Output the (X, Y) coordinate of the center of the cell containing the given text.  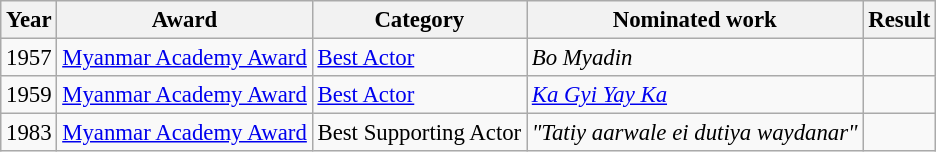
"Tatiy aarwale ei dutiya waydanar" (694, 133)
Best Supporting Actor (419, 133)
Bo Myadin (694, 58)
Nominated work (694, 20)
Award (184, 20)
Result (900, 20)
Category (419, 20)
Year (29, 20)
1957 (29, 58)
1959 (29, 95)
1983 (29, 133)
Ka Gyi Yay Ka (694, 95)
